From the cell containing the given text, extract its center point as (X, Y) coordinate. 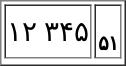
۵۱ (108, 31)
۱۲ ۳۴۵ (48, 31)
